Scan for the cell matching the given text and deliver its [x, y] coordinate at center. 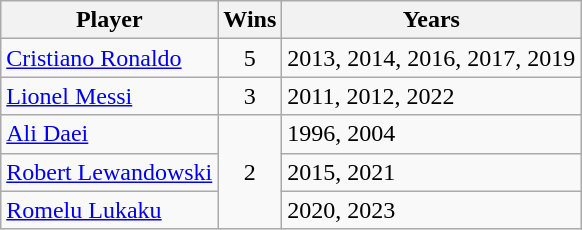
Cristiano Ronaldo [110, 58]
Romelu Lukaku [110, 210]
Player [110, 20]
2011, 2012, 2022 [432, 96]
Years [432, 20]
1996, 2004 [432, 134]
Lionel Messi [110, 96]
3 [250, 96]
2013, 2014, 2016, 2017, 2019 [432, 58]
Robert Lewandowski [110, 172]
2 [250, 172]
5 [250, 58]
2015, 2021 [432, 172]
Ali Daei [110, 134]
Wins [250, 20]
2020, 2023 [432, 210]
